Capture the cell that displays the provided text and extract its [x, y] central coordinate. 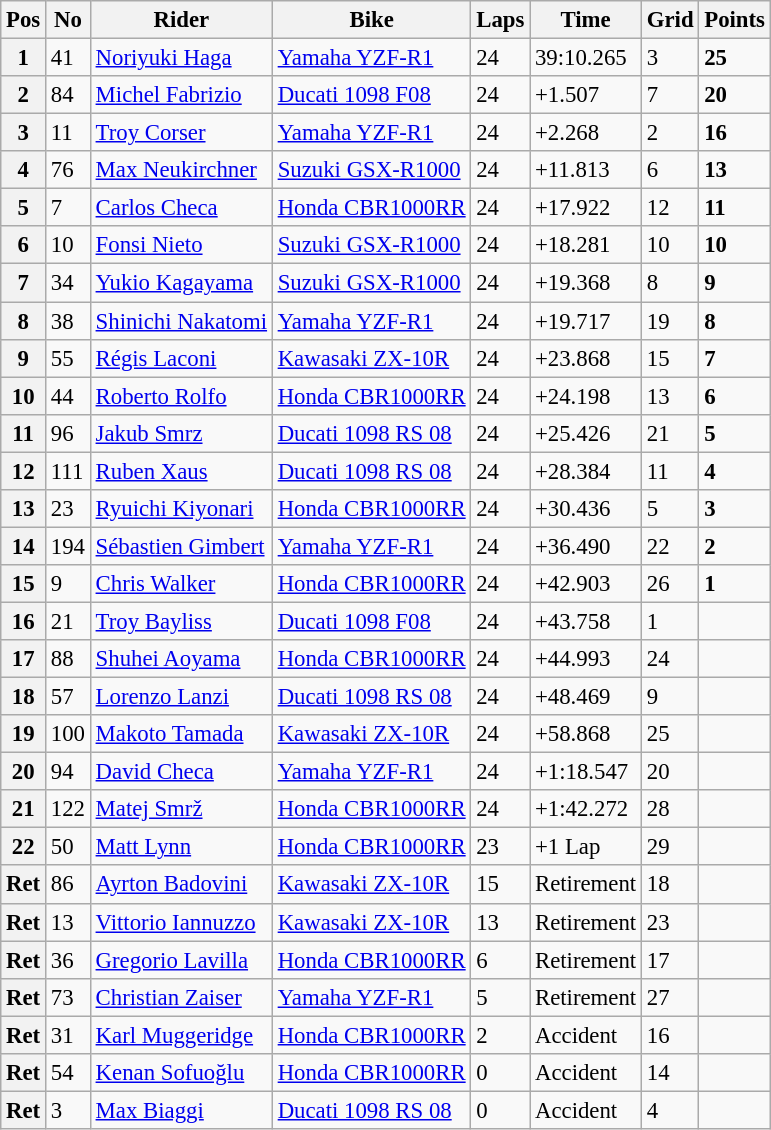
88 [68, 659]
Matej Smrž [181, 809]
34 [68, 283]
+1 Lap [586, 847]
+58.868 [586, 734]
Sébastien Gimbert [181, 546]
+30.436 [586, 509]
73 [68, 997]
Laps [500, 20]
38 [68, 321]
+48.469 [586, 697]
+42.903 [586, 584]
122 [68, 809]
Christian Zaiser [181, 997]
Rider [181, 20]
Ruben Xaus [181, 471]
Makoto Tamada [181, 734]
Ayrton Badovini [181, 885]
31 [68, 1035]
Shinichi Nakatomi [181, 321]
Pos [24, 20]
+19.368 [586, 283]
Jakub Smrz [181, 433]
+23.868 [586, 358]
+17.922 [586, 208]
+2.268 [586, 133]
86 [68, 885]
+25.426 [586, 433]
55 [68, 358]
194 [68, 546]
57 [68, 697]
+18.281 [586, 245]
96 [68, 433]
29 [670, 847]
44 [68, 396]
Matt Lynn [181, 847]
Bike [372, 20]
+1:42.272 [586, 809]
28 [670, 809]
+43.758 [586, 621]
41 [68, 58]
Karl Muggeridge [181, 1035]
27 [670, 997]
Roberto Rolfo [181, 396]
54 [68, 1073]
Vittorio Iannuzzo [181, 922]
50 [68, 847]
Max Neukirchner [181, 170]
Max Biaggi [181, 1110]
Shuhei Aoyama [181, 659]
Yukio Kagayama [181, 283]
94 [68, 772]
84 [68, 95]
Lorenzo Lanzi [181, 697]
Time [586, 20]
Points [734, 20]
+36.490 [586, 546]
Carlos Checa [181, 208]
+44.993 [586, 659]
Régis Laconi [181, 358]
+24.198 [586, 396]
+19.717 [586, 321]
Troy Bayliss [181, 621]
76 [68, 170]
Ryuichi Kiyonari [181, 509]
+1.507 [586, 95]
+28.384 [586, 471]
Chris Walker [181, 584]
+1:18.547 [586, 772]
Gregorio Lavilla [181, 960]
39:10.265 [586, 58]
Fonsi Nieto [181, 245]
Kenan Sofuoğlu [181, 1073]
36 [68, 960]
Noriyuki Haga [181, 58]
Michel Fabrizio [181, 95]
Troy Corser [181, 133]
No [68, 20]
26 [670, 584]
Grid [670, 20]
David Checa [181, 772]
111 [68, 471]
100 [68, 734]
+11.813 [586, 170]
